Locate the cell with the specified text and output its [x, y] center coordinate. 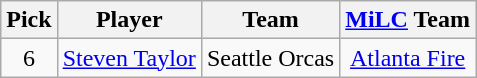
Steven Taylor [129, 58]
Pick [29, 20]
Team [270, 20]
Seattle Orcas [270, 58]
6 [29, 58]
Atlanta Fire [408, 58]
Player [129, 20]
MiLC Team [408, 20]
